For the text-containing cell, return its midpoint in [X, Y] coordinate format. 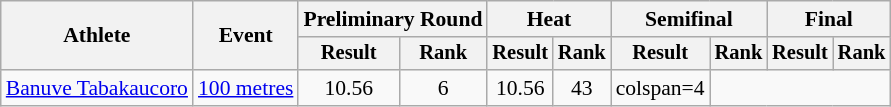
43 [582, 88]
6 [443, 88]
100 metres [246, 88]
Heat [548, 19]
Event [246, 36]
Preliminary Round [392, 19]
Final [828, 19]
Athlete [97, 36]
colspan=4 [660, 88]
Semifinal [690, 19]
Banuve Tabakaucoro [97, 88]
